Detect which cell encompasses the target text, then output its (x, y) center coordinate. 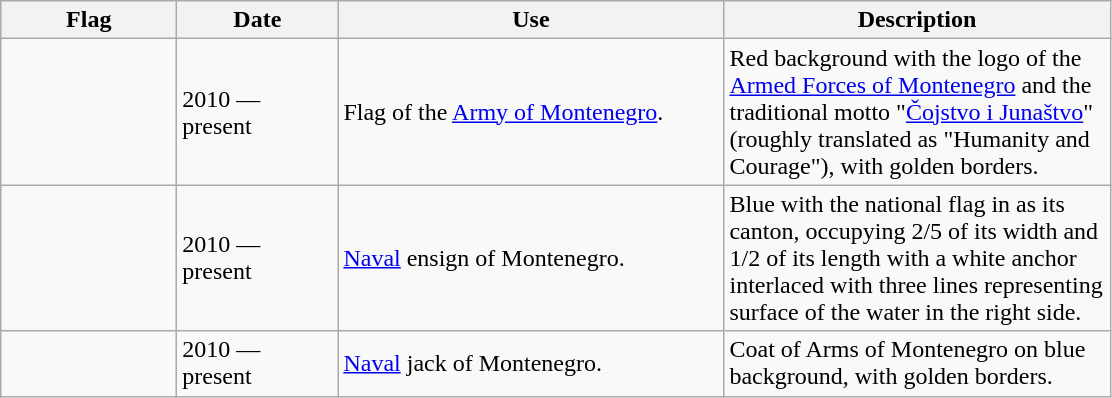
Naval ensign of Montenegro. (531, 258)
Naval jack of Montenegro. (531, 364)
Flag of the Army of Montenegro. (531, 112)
Description (917, 20)
Use (531, 20)
Flag (89, 20)
Date (258, 20)
Coat of Arms of Montenegro on blue background, with golden borders. (917, 364)
